Capture the cell that displays the provided text and extract its [x, y] central coordinate. 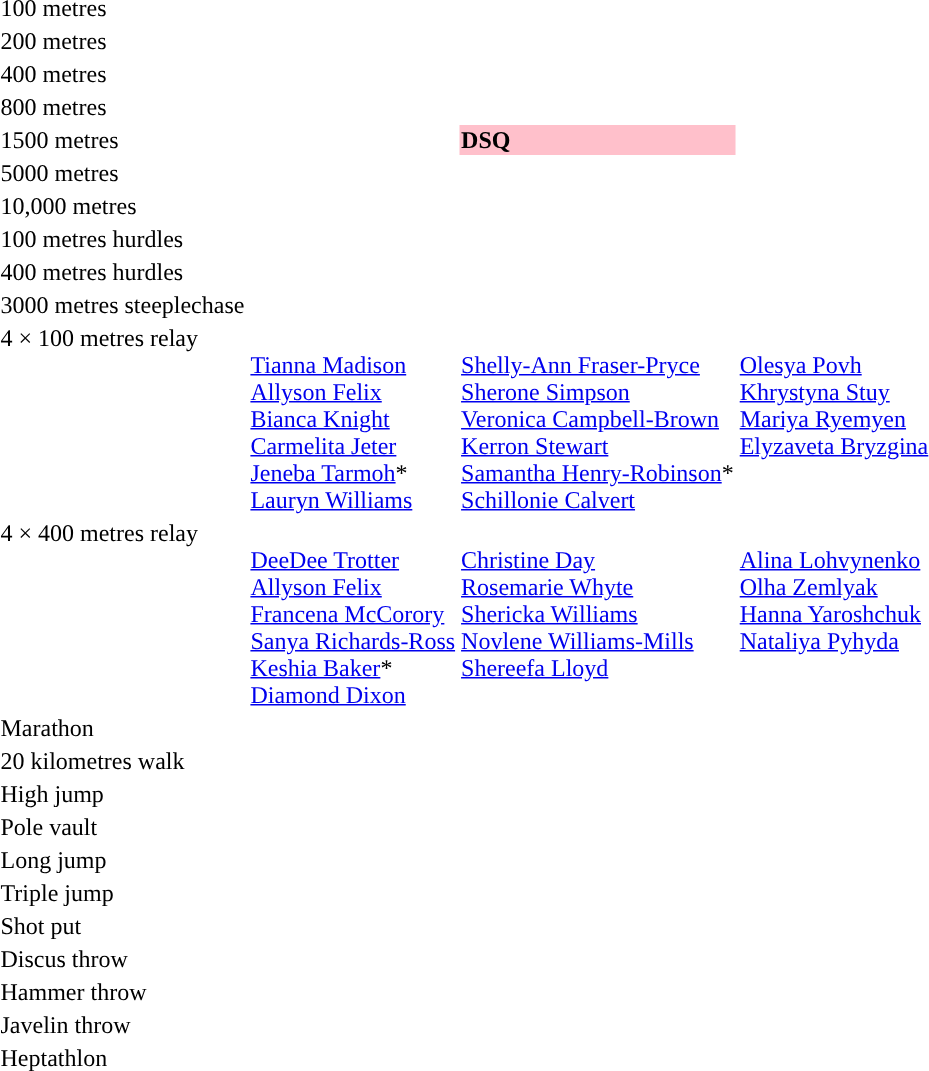
Shelly-Ann Fraser-Pryce Sherone Simpson Veronica Campbell-Brown Kerron Stewart Samantha Henry-Robinson* Schillonie Calvert [598, 419]
DSQ [598, 140]
Tianna Madison Allyson Felix Bianca Knight Carmelita Jeter Jeneba Tarmoh* Lauryn Williams [353, 419]
Christine Day Rosemarie Whyte Shericka Williams Novlene Williams-Mills Shereefa Lloyd [598, 614]
DeeDee Trotter Allyson Felix Francena McCorory Sanya Richards-Ross Keshia Baker* Diamond Dixon [353, 614]
